Return [x, y] of the center of cell containing provided text 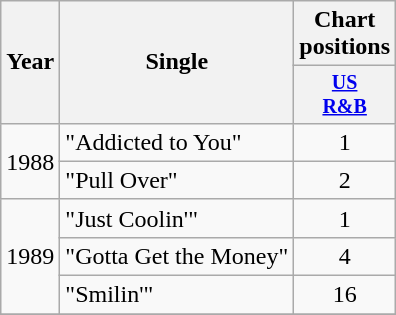
1988 [30, 161]
USR&B [345, 94]
"Just Coolin'" [177, 218]
Year [30, 62]
"Gotta Get the Money" [177, 256]
"Addicted to You" [177, 142]
2 [345, 180]
4 [345, 256]
"Pull Over" [177, 180]
"Smilin'" [177, 295]
Chart positions [345, 34]
16 [345, 295]
Single [177, 62]
1989 [30, 256]
